Identify which cell holds the provided text, then report its (X, Y) central coordinate. 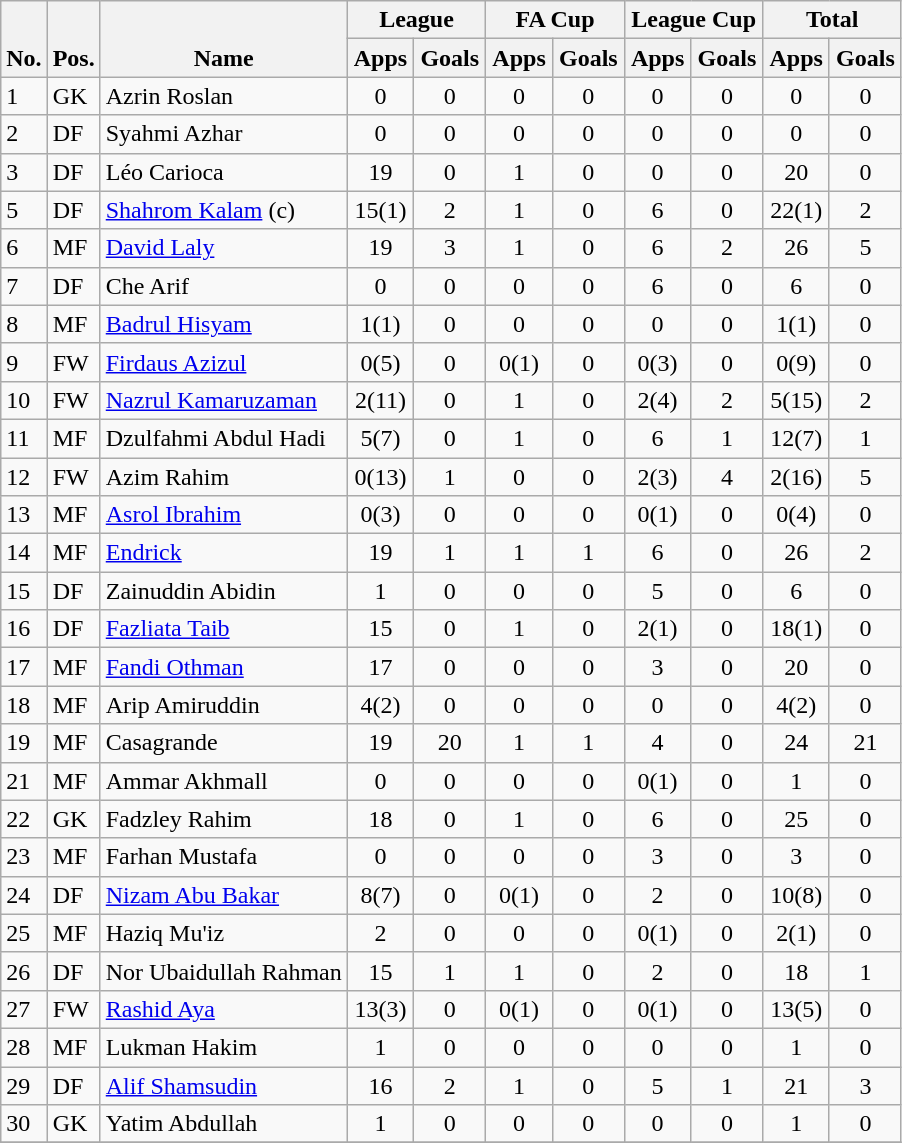
0(13) (380, 477)
Nor Ubaidullah Rahman (224, 971)
0(9) (796, 362)
Zainuddin Abidin (224, 591)
League Cup (694, 20)
Arip Amiruddin (224, 705)
Farhan Mustafa (224, 857)
13(5) (796, 1009)
7 (24, 286)
Fazliata Taib (224, 629)
Haziq Mu'iz (224, 933)
Asrol Ibrahim (224, 515)
27 (24, 1009)
Che Arif (224, 286)
22 (24, 819)
Alif Shamsudin (224, 1085)
Badrul Hisyam (224, 324)
28 (24, 1047)
2(3) (658, 477)
0(5) (380, 362)
8 (24, 324)
Nizam Abu Bakar (224, 895)
8(7) (380, 895)
Yatim Abdullah (224, 1124)
Fadzley Rahim (224, 819)
13 (24, 515)
0(4) (796, 515)
No. (24, 39)
12 (24, 477)
Fandi Othman (224, 667)
5(15) (796, 400)
5(7) (380, 438)
Dzulfahmi Abdul Hadi (224, 438)
League (416, 20)
2(4) (658, 400)
29 (24, 1085)
13(3) (380, 1009)
Azrin Roslan (224, 96)
14 (24, 553)
Ammar Akhmall (224, 781)
30 (24, 1124)
David Laly (224, 248)
Rashid Aya (224, 1009)
Firdaus Azizul (224, 362)
9 (24, 362)
Lukman Hakim (224, 1047)
Name (224, 39)
12(7) (796, 438)
2(16) (796, 477)
15(1) (380, 210)
18(1) (796, 629)
10(8) (796, 895)
23 (24, 857)
Syahmi Azhar (224, 134)
Casagrande (224, 743)
10 (24, 400)
Shahrom Kalam (c) (224, 210)
Total (832, 20)
Azim Rahim (224, 477)
FA Cup (556, 20)
11 (24, 438)
22(1) (796, 210)
Léo Carioca (224, 172)
Nazrul Kamaruzaman (224, 400)
Pos. (74, 39)
2(11) (380, 400)
Endrick (224, 553)
